Find where the given text appears and provide that cell's center as (x, y) coordinate. 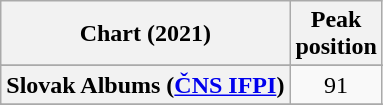
Peakposition (336, 34)
Chart (2021) (146, 34)
Slovak Albums (ČNS IFPI) (146, 85)
91 (336, 85)
